For the text-containing cell, return its midpoint in [X, Y] coordinate format. 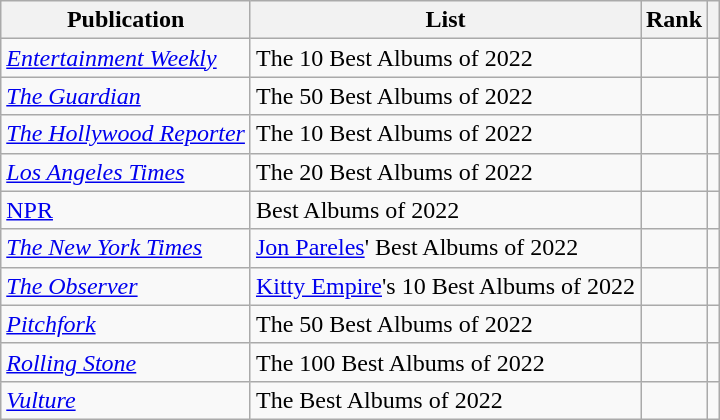
Best Albums of 2022 [445, 210]
Rolling Stone [126, 362]
The Observer [126, 286]
Los Angeles Times [126, 172]
Entertainment Weekly [126, 58]
List [445, 20]
Publication [126, 20]
Rank [674, 20]
The 20 Best Albums of 2022 [445, 172]
The New York Times [126, 248]
The Hollywood Reporter [126, 134]
The 100 Best Albums of 2022 [445, 362]
Jon Pareles' Best Albums of 2022 [445, 248]
NPR [126, 210]
Kitty Empire's 10 Best Albums of 2022 [445, 286]
Pitchfork [126, 324]
The Guardian [126, 96]
Vulture [126, 400]
The Best Albums of 2022 [445, 400]
